Pinpoint the cell where the given text exists, returning its [x, y] midpoint coordinate. 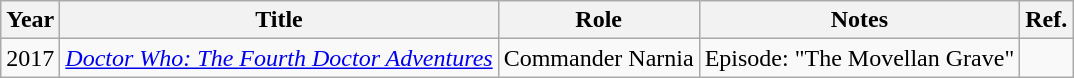
Doctor Who: The Fourth Doctor Adventures [279, 58]
Title [279, 20]
Ref. [1046, 20]
Notes [860, 20]
Episode: "The Movellan Grave" [860, 58]
Commander Narnia [598, 58]
Role [598, 20]
Year [30, 20]
2017 [30, 58]
